Find where the given text appears and provide that cell's center as [X, Y] coordinate. 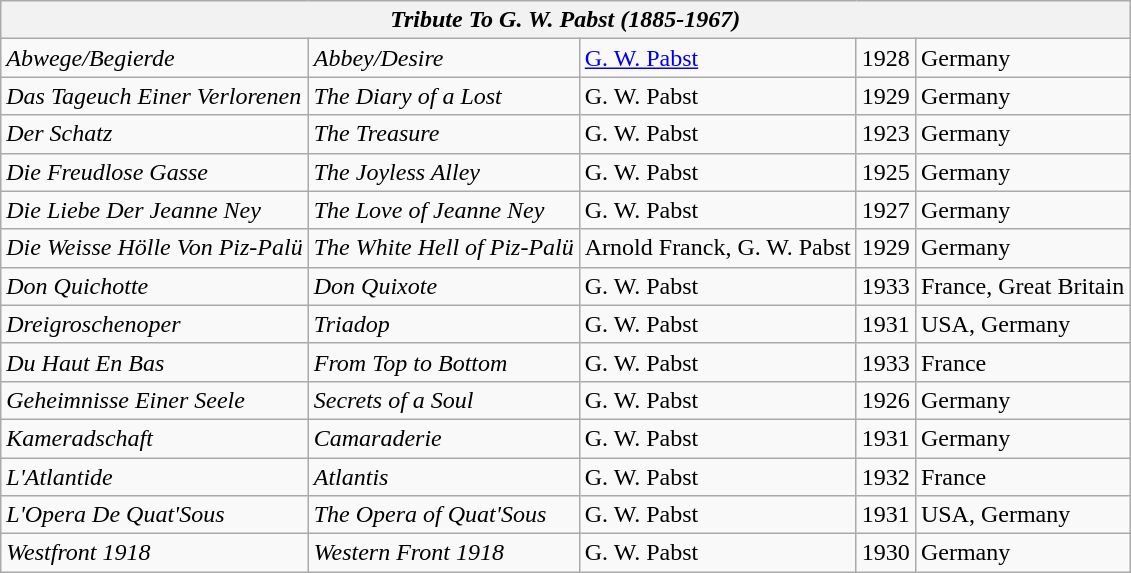
From Top to Bottom [444, 362]
Don Quixote [444, 286]
L'Opera De Quat'Sous [154, 515]
Abwege/Begierde [154, 58]
Die Liebe Der Jeanne Ney [154, 210]
Tribute To G. W. Pabst (1885-1967) [566, 20]
Triadop [444, 324]
The Opera of Quat'Sous [444, 515]
1926 [886, 400]
Geheimnisse Einer Seele [154, 400]
The White Hell of Piz-Palü [444, 248]
1932 [886, 477]
Atlantis [444, 477]
Western Front 1918 [444, 553]
Das Tageuch Einer Verlorenen [154, 96]
1925 [886, 172]
Du Haut En Bas [154, 362]
Don Quichotte [154, 286]
Dreigroschenoper [154, 324]
Die Freudlose Gasse [154, 172]
The Diary of a Lost [444, 96]
The Love of Jeanne Ney [444, 210]
1928 [886, 58]
Die Weisse Hölle Von Piz-Palü [154, 248]
The Joyless Alley [444, 172]
1930 [886, 553]
Arnold Franck, G. W. Pabst [718, 248]
L'Atlantide [154, 477]
Abbey/Desire [444, 58]
The Treasure [444, 134]
1927 [886, 210]
Westfront 1918 [154, 553]
Kameradschaft [154, 438]
1923 [886, 134]
France, Great Britain [1022, 286]
Camaraderie [444, 438]
Secrets of a Soul [444, 400]
Der Schatz [154, 134]
